Determine the (x, y) coordinate at the center of the cell enclosing the given text.  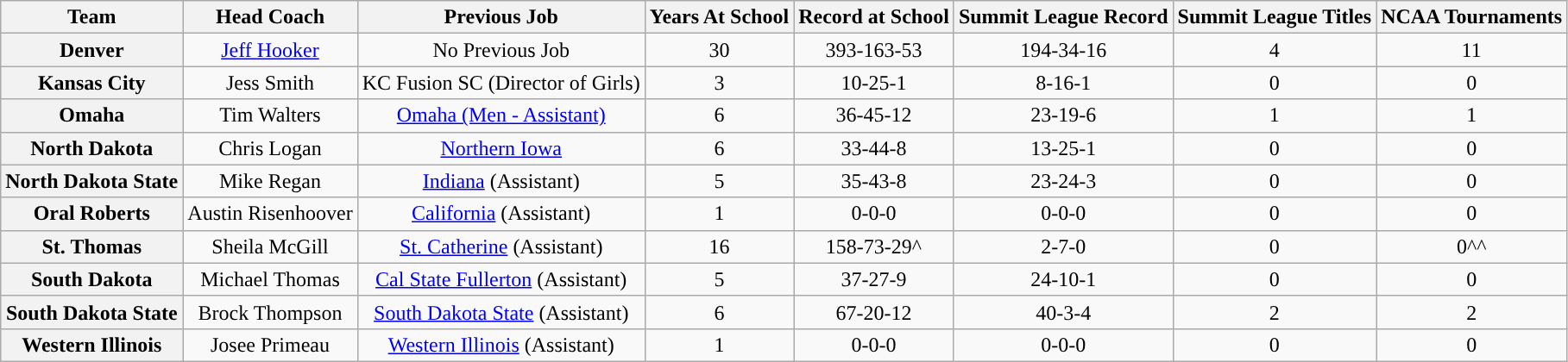
Sheila McGill (270, 247)
Indiana (Assistant) (501, 181)
Oral Roberts (91, 214)
393-163-53 (874, 50)
St. Catherine (Assistant) (501, 247)
Michael Thomas (270, 279)
Jess Smith (270, 83)
Western Illinois (Assistant) (501, 345)
South Dakota (91, 279)
0^^ (1472, 247)
36-45-12 (874, 115)
Northern Iowa (501, 148)
4 (1275, 50)
Jeff Hooker (270, 50)
24-10-1 (1063, 279)
St. Thomas (91, 247)
Omaha (Men - Assistant) (501, 115)
11 (1472, 50)
23-24-3 (1063, 181)
10-25-1 (874, 83)
Denver (91, 50)
Head Coach (270, 17)
35-43-8 (874, 181)
KC Fusion SC (Director of Girls) (501, 83)
Summit League Record (1063, 17)
South Dakota State (Assistant) (501, 312)
40-3-4 (1063, 312)
Years At School (719, 17)
South Dakota State (91, 312)
North Dakota State (91, 181)
13-25-1 (1063, 148)
194-34-16 (1063, 50)
Brock Thompson (270, 312)
2-7-0 (1063, 247)
23-19-6 (1063, 115)
Austin Risenhoover (270, 214)
Summit League Titles (1275, 17)
Cal State Fullerton (Assistant) (501, 279)
Kansas City (91, 83)
37-27-9 (874, 279)
Team (91, 17)
67-20-12 (874, 312)
Western Illinois (91, 345)
158-73-29^ (874, 247)
33-44-8 (874, 148)
16 (719, 247)
North Dakota (91, 148)
Omaha (91, 115)
30 (719, 50)
Josee Primeau (270, 345)
3 (719, 83)
No Previous Job (501, 50)
Tim Walters (270, 115)
8-16-1 (1063, 83)
Chris Logan (270, 148)
Previous Job (501, 17)
Record at School (874, 17)
California (Assistant) (501, 214)
Mike Regan (270, 181)
NCAA Tournaments (1472, 17)
